Detect which cell encompasses the target text, then output its (X, Y) center coordinate. 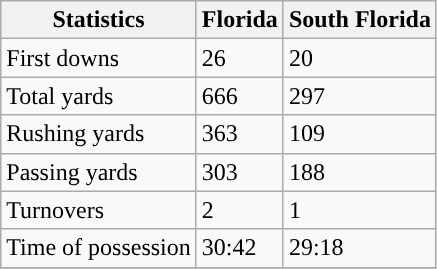
First downs (99, 58)
30:42 (240, 248)
South Florida (360, 20)
Total yards (99, 96)
363 (240, 134)
26 (240, 58)
109 (360, 134)
Passing yards (99, 172)
303 (240, 172)
Florida (240, 20)
29:18 (360, 248)
666 (240, 96)
1 (360, 210)
297 (360, 96)
Turnovers (99, 210)
188 (360, 172)
Rushing yards (99, 134)
Time of possession (99, 248)
2 (240, 210)
20 (360, 58)
Statistics (99, 20)
